Identify which cell holds the provided text, then report its (x, y) central coordinate. 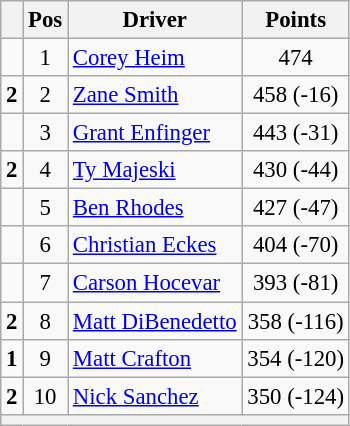
Zane Smith (155, 95)
Pos (46, 20)
458 (-16) (296, 95)
393 (-81) (296, 283)
7 (46, 283)
430 (-44) (296, 170)
474 (296, 58)
Points (296, 20)
8 (46, 321)
3 (46, 133)
10 (46, 396)
443 (-31) (296, 133)
Matt DiBenedetto (155, 321)
4 (46, 170)
404 (-70) (296, 245)
350 (-124) (296, 396)
Carson Hocevar (155, 283)
Ben Rhodes (155, 208)
Matt Crafton (155, 358)
6 (46, 245)
9 (46, 358)
Driver (155, 20)
Ty Majeski (155, 170)
358 (-116) (296, 321)
5 (46, 208)
Grant Enfinger (155, 133)
Nick Sanchez (155, 396)
Corey Heim (155, 58)
Christian Eckes (155, 245)
427 (-47) (296, 208)
354 (-120) (296, 358)
